Provide the (x, y) coordinate of the cell's center where the given text is located.  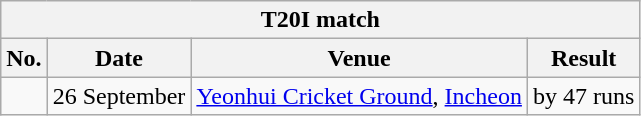
T20I match (320, 20)
26 September (119, 96)
Venue (360, 58)
Yeonhui Cricket Ground, Incheon (360, 96)
by 47 runs (583, 96)
No. (24, 58)
Date (119, 58)
Result (583, 58)
